Determine the (X, Y) coordinate at the center of the cell enclosing the given text.  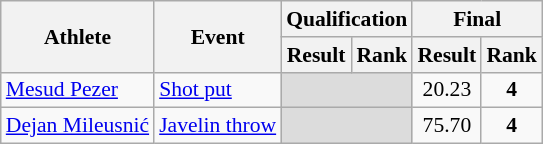
20.23 (446, 90)
Qualification (346, 19)
Dejan Mileusnić (78, 126)
Shot put (218, 90)
Mesud Pezer (78, 90)
Athlete (78, 36)
75.70 (446, 126)
Final (476, 19)
Event (218, 36)
Javelin throw (218, 126)
